Identify which cell holds the provided text, then report its (X, Y) central coordinate. 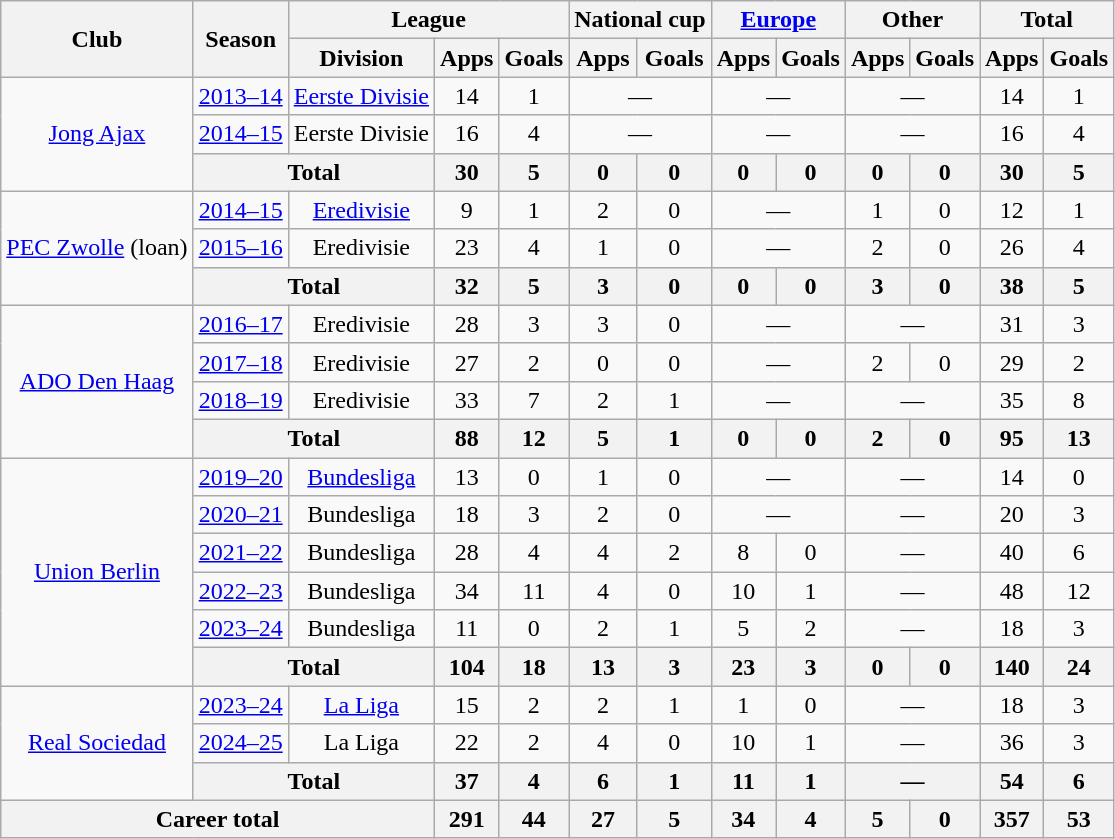
32 (467, 286)
League (428, 20)
24 (1079, 667)
2016–17 (240, 324)
44 (534, 819)
Season (240, 39)
35 (1012, 400)
15 (467, 705)
National cup (640, 20)
31 (1012, 324)
54 (1012, 781)
291 (467, 819)
26 (1012, 248)
38 (1012, 286)
48 (1012, 591)
PEC Zwolle (loan) (97, 248)
29 (1012, 362)
2022–23 (240, 591)
2015–16 (240, 248)
2024–25 (240, 743)
Europe (778, 20)
Real Sociedad (97, 743)
95 (1012, 438)
20 (1012, 515)
36 (1012, 743)
2021–22 (240, 553)
Division (361, 58)
Other (912, 20)
7 (534, 400)
2013–14 (240, 96)
88 (467, 438)
22 (467, 743)
40 (1012, 553)
Jong Ajax (97, 134)
53 (1079, 819)
104 (467, 667)
Club (97, 39)
2018–19 (240, 400)
357 (1012, 819)
2019–20 (240, 477)
37 (467, 781)
9 (467, 210)
140 (1012, 667)
2017–18 (240, 362)
Career total (218, 819)
33 (467, 400)
Union Berlin (97, 572)
2020–21 (240, 515)
ADO Den Haag (97, 381)
